Determine the (x, y) coordinate at the center of the cell enclosing the given text.  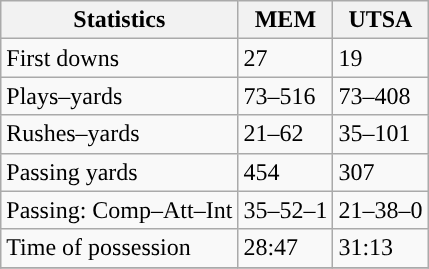
21–38–0 (380, 210)
First downs (120, 58)
35–52–1 (286, 210)
28:47 (286, 248)
19 (380, 58)
MEM (286, 20)
Passing yards (120, 172)
Time of possession (120, 248)
Plays–yards (120, 96)
27 (286, 58)
31:13 (380, 248)
454 (286, 172)
UTSA (380, 20)
307 (380, 172)
73–516 (286, 96)
Passing: Comp–Att–Int (120, 210)
21–62 (286, 134)
73–408 (380, 96)
Statistics (120, 20)
35–101 (380, 134)
Rushes–yards (120, 134)
